Capture the cell that displays the provided text and extract its (X, Y) central coordinate. 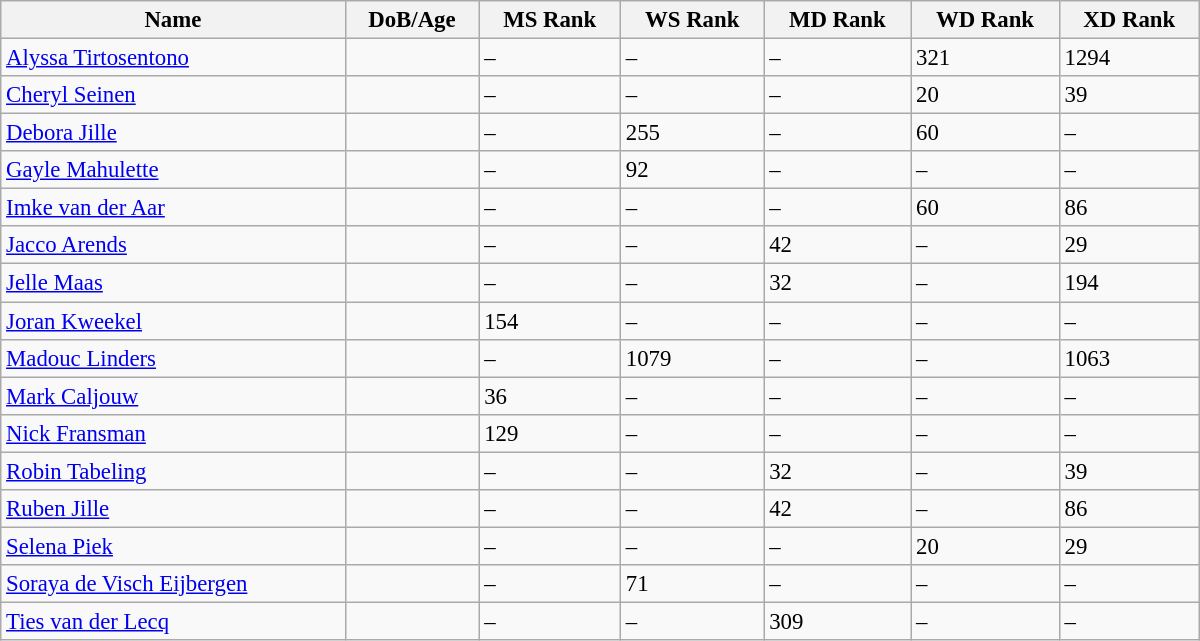
Mark Caljouw (173, 396)
36 (550, 396)
92 (692, 170)
Ties van der Lecq (173, 621)
Selena Piek (173, 546)
XD Rank (1129, 20)
1294 (1129, 58)
WD Rank (986, 20)
129 (550, 433)
Jelle Maas (173, 283)
MS Rank (550, 20)
1079 (692, 358)
Nick Fransman (173, 433)
71 (692, 584)
DoB/Age (412, 20)
Gayle Mahulette (173, 170)
1063 (1129, 358)
Cheryl Seinen (173, 95)
Soraya de Visch Eijbergen (173, 584)
321 (986, 58)
Jacco Arends (173, 245)
MD Rank (838, 20)
Joran Kweekel (173, 321)
Imke van der Aar (173, 208)
Alyssa Tirtosentono (173, 58)
154 (550, 321)
309 (838, 621)
Name (173, 20)
WS Rank (692, 20)
255 (692, 133)
Ruben Jille (173, 509)
Robin Tabeling (173, 471)
194 (1129, 283)
Madouc Linders (173, 358)
Debora Jille (173, 133)
